Extract the [X, Y] coordinate from the center of the cell holding the provided text.  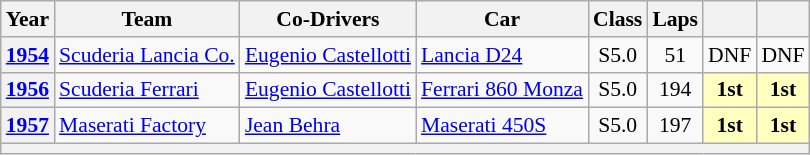
1956 [28, 90]
194 [675, 90]
Car [502, 19]
Scuderia Lancia Co. [147, 55]
197 [675, 126]
Class [618, 19]
Laps [675, 19]
Co-Drivers [328, 19]
Team [147, 19]
Year [28, 19]
1957 [28, 126]
1954 [28, 55]
Lancia D24 [502, 55]
Maserati 450S [502, 126]
Scuderia Ferrari [147, 90]
Maserati Factory [147, 126]
51 [675, 55]
Jean Behra [328, 126]
Ferrari 860 Monza [502, 90]
